Scan for the cell matching the given text and deliver its [x, y] coordinate at center. 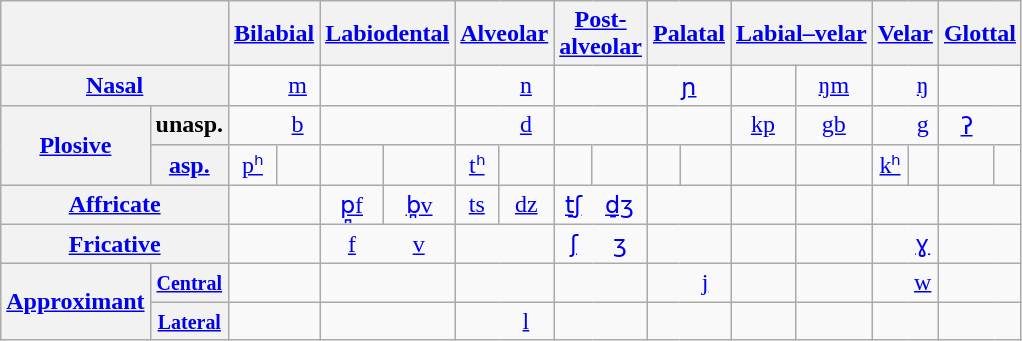
Nasal [115, 86]
ʒ [620, 244]
ts [477, 204]
Approximant [76, 302]
j [705, 283]
g [924, 125]
Velar [905, 34]
d [526, 125]
b̪v [418, 204]
asp. [189, 165]
Labiodental [388, 34]
ɣ [924, 244]
Alveolar [504, 34]
v [418, 244]
Lateral [189, 321]
w [924, 283]
ʃ [573, 244]
m [298, 86]
ŋ [924, 86]
Affricate [115, 204]
Glottal [980, 34]
kʰ [890, 165]
Palatal [688, 34]
Labial–velar [802, 34]
Post-alveolar [601, 34]
l [526, 321]
ɲ [688, 86]
Central [189, 283]
d̠ʒ [620, 204]
pʰ [253, 165]
gb [834, 125]
t̠ʃ [573, 204]
b [298, 125]
kp [764, 125]
ŋm [834, 86]
f [352, 244]
Fricative [115, 244]
dz [526, 204]
Bilabial [274, 34]
n [526, 86]
p̪f [352, 204]
Plosive [76, 144]
unasp. [189, 125]
tʰ [477, 165]
ʔ [966, 125]
